Capture the cell that displays the provided text and extract its (X, Y) central coordinate. 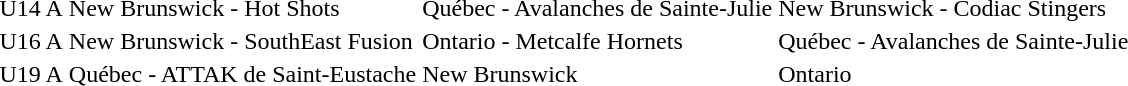
New Brunswick - SouthEast Fusion (242, 41)
Ontario - Metcalfe Hornets (598, 41)
